Pinpoint the cell where the given text exists, returning its (x, y) midpoint coordinate. 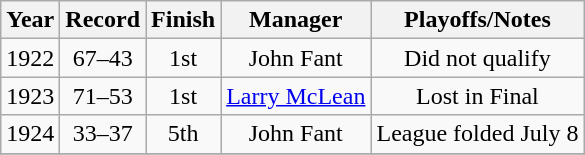
1922 (30, 58)
71–53 (103, 96)
Did not qualify (478, 58)
5th (184, 134)
Lost in Final (478, 96)
Manager (296, 20)
1923 (30, 96)
Year (30, 20)
67–43 (103, 58)
Larry McLean (296, 96)
1924 (30, 134)
Finish (184, 20)
League folded July 8 (478, 134)
Playoffs/Notes (478, 20)
Record (103, 20)
33–37 (103, 134)
